Identify which cell holds the provided text, then report its [X, Y] central coordinate. 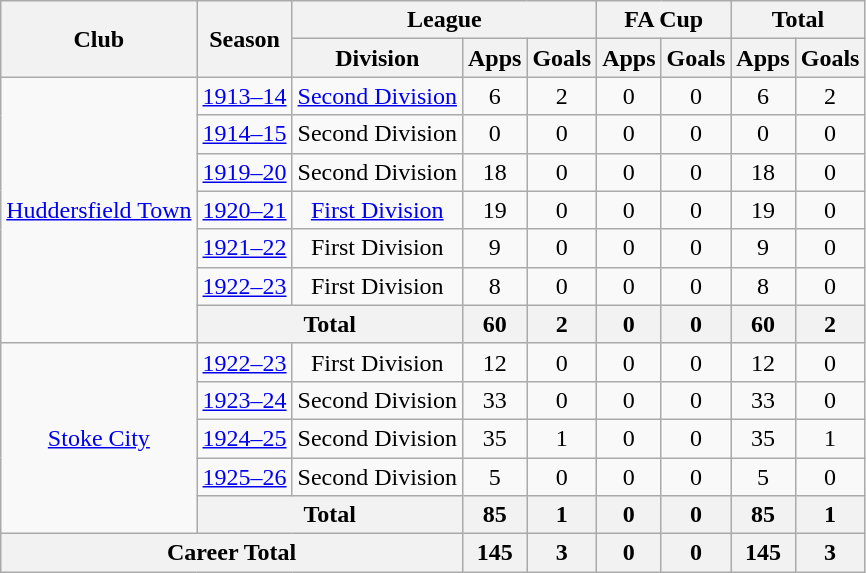
Career Total [232, 553]
1921–22 [244, 248]
1924–25 [244, 438]
Club [99, 39]
1913–14 [244, 96]
1920–21 [244, 210]
League [444, 20]
Huddersfield Town [99, 210]
Season [244, 39]
Stoke City [99, 438]
1925–26 [244, 477]
1914–15 [244, 134]
1919–20 [244, 172]
1923–24 [244, 400]
FA Cup [664, 20]
Division [377, 58]
